Find where the given text appears and provide that cell's center as (X, Y) coordinate. 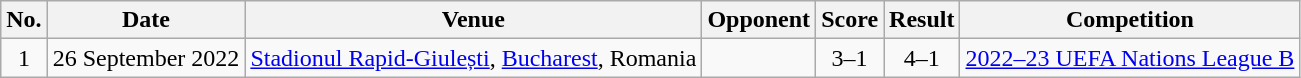
Score (850, 20)
4–1 (922, 58)
Competition (1130, 20)
No. (24, 20)
26 September 2022 (146, 58)
Date (146, 20)
Opponent (759, 20)
1 (24, 58)
3–1 (850, 58)
2022–23 UEFA Nations League B (1130, 58)
Stadionul Rapid-Giulești, Bucharest, Romania (474, 58)
Result (922, 20)
Venue (474, 20)
